Search for the cell housing the specified text and yield its (X, Y) center coordinate. 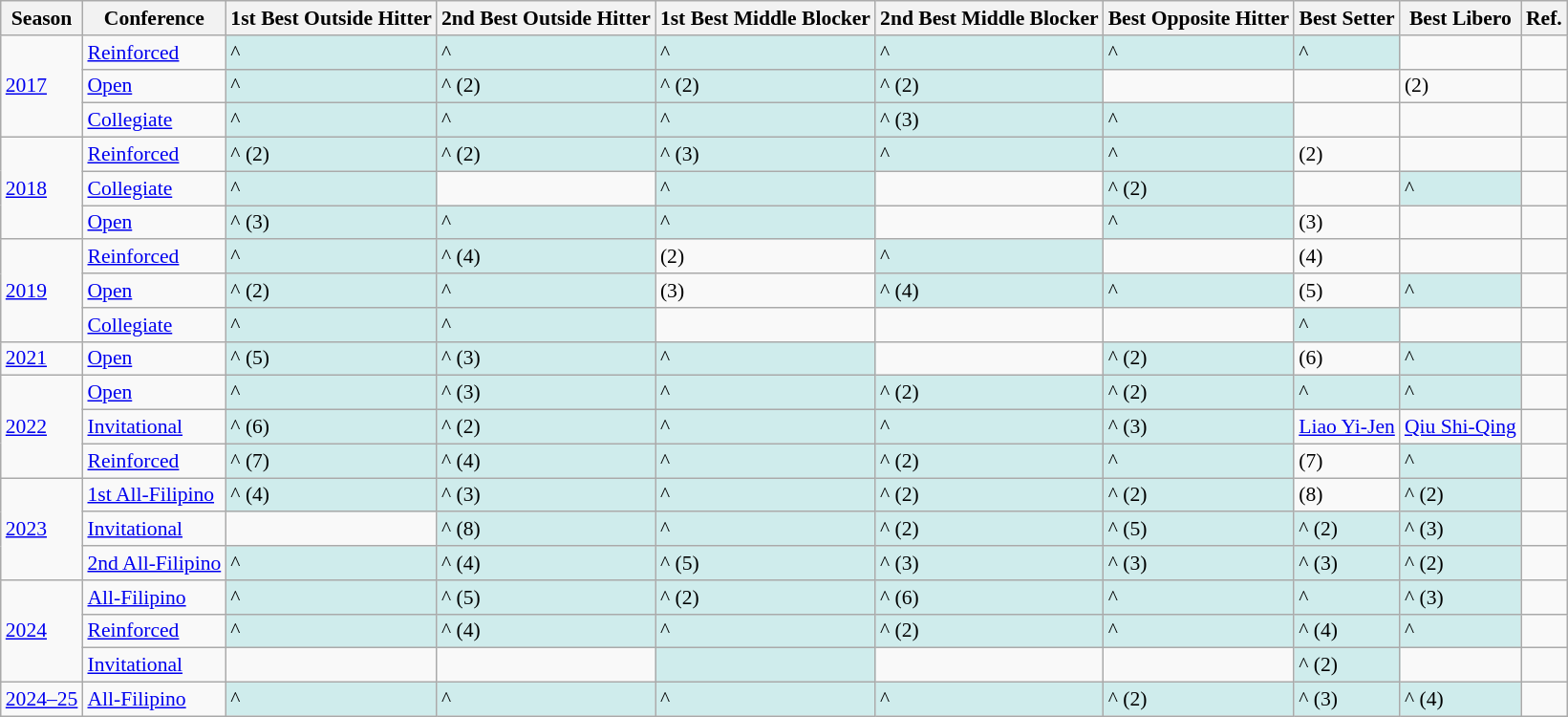
2nd Best Middle Blocker (990, 18)
^ (7) (331, 461)
2022 (42, 426)
1st Best Middle Blocker (765, 18)
2019 (42, 291)
(7) (1347, 461)
Best Setter (1347, 18)
2018 (42, 189)
2024–25 (42, 700)
1st All-Filipino (154, 495)
2017 (42, 86)
(8) (1347, 495)
1st Best Outside Hitter (331, 18)
2023 (42, 530)
2021 (42, 358)
Liao Yi-Jen (1347, 427)
Qiu Shi-Qing (1460, 427)
2nd Best Outside Hitter (547, 18)
Best Libero (1460, 18)
(5) (1347, 291)
Season (42, 18)
(4) (1347, 257)
2024 (42, 631)
Ref. (1544, 18)
(6) (1347, 358)
Conference (154, 18)
2nd All-Filipino (154, 563)
Best Opposite Hitter (1199, 18)
^ (8) (547, 530)
